Capture the cell that displays the provided text and extract its [X, Y] central coordinate. 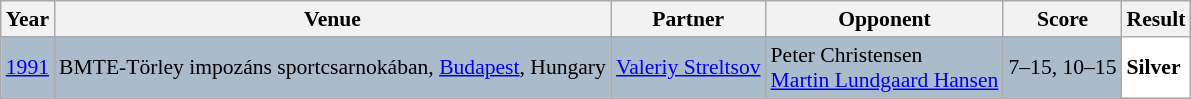
Valeriy Streltsov [688, 68]
Partner [688, 19]
Score [1062, 19]
Peter Christensen Martin Lundgaard Hansen [885, 68]
1991 [28, 68]
BMTE-Törley impozáns sportcsarnokában, Budapest, Hungary [332, 68]
Result [1156, 19]
Silver [1156, 68]
Opponent [885, 19]
7–15, 10–15 [1062, 68]
Year [28, 19]
Venue [332, 19]
